Provide the [X, Y] coordinate of the cell's center where the given text is located.  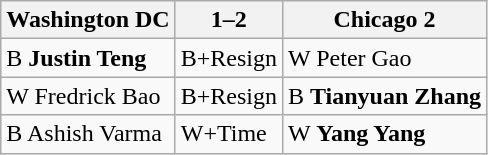
B Ashish Varma [88, 134]
B Justin Teng [88, 58]
W Peter Gao [384, 58]
1–2 [228, 20]
B Tianyuan Zhang [384, 96]
W Yang Yang [384, 134]
Washington DC [88, 20]
Chicago 2 [384, 20]
W Fredrick Bao [88, 96]
W+Time [228, 134]
